Output the [X, Y] coordinate of the center of the cell containing the given text.  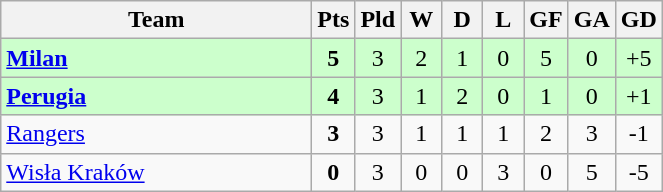
GA [592, 20]
D [462, 20]
W [422, 20]
L [504, 20]
GD [638, 20]
GF [546, 20]
Pld [378, 20]
+5 [638, 58]
Pts [334, 20]
Team [156, 20]
Wisła Kraków [156, 172]
-1 [638, 134]
4 [334, 96]
Rangers [156, 134]
-5 [638, 172]
Perugia [156, 96]
+1 [638, 96]
Milan [156, 58]
